Determine the [x, y] coordinate at the center of the cell enclosing the given text.  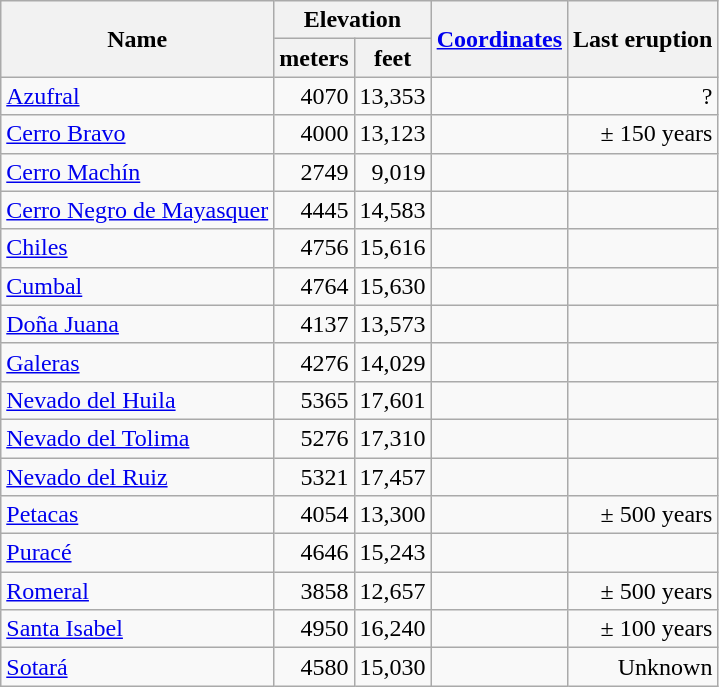
17,601 [392, 400]
4764 [314, 286]
15,243 [392, 553]
14,029 [392, 362]
Nevado del Huila [138, 400]
13,123 [392, 134]
Petacas [138, 515]
4950 [314, 629]
Cerro Bravo [138, 134]
16,240 [392, 629]
9,019 [392, 172]
15,630 [392, 286]
± 100 years [643, 629]
meters [314, 58]
Chiles [138, 248]
13,300 [392, 515]
4646 [314, 553]
Sotará [138, 667]
Cumbal [138, 286]
Elevation [352, 20]
4137 [314, 324]
5321 [314, 477]
Coordinates [499, 39]
Cerro Negro de Mayasquer [138, 210]
5365 [314, 400]
4000 [314, 134]
Santa Isabel [138, 629]
13,573 [392, 324]
4756 [314, 248]
Cerro Machín [138, 172]
4445 [314, 210]
Puracé [138, 553]
15,616 [392, 248]
15,030 [392, 667]
Nevado del Tolima [138, 438]
Unknown [643, 667]
3858 [314, 591]
Nevado del Ruiz [138, 477]
2749 [314, 172]
12,657 [392, 591]
4276 [314, 362]
14,583 [392, 210]
Azufral [138, 96]
13,353 [392, 96]
feet [392, 58]
Name [138, 39]
17,457 [392, 477]
Galeras [138, 362]
4070 [314, 96]
4580 [314, 667]
Romeral [138, 591]
17,310 [392, 438]
± 150 years [643, 134]
5276 [314, 438]
Last eruption [643, 39]
Doña Juana [138, 324]
? [643, 96]
4054 [314, 515]
